Determine the (x, y) coordinate at the center of the cell enclosing the given text.  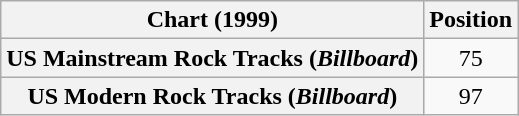
US Mainstream Rock Tracks (Billboard) (212, 58)
US Modern Rock Tracks (Billboard) (212, 96)
75 (471, 58)
Chart (1999) (212, 20)
97 (471, 96)
Position (471, 20)
